Determine the (x, y) coordinate at the center of the cell enclosing the given text.  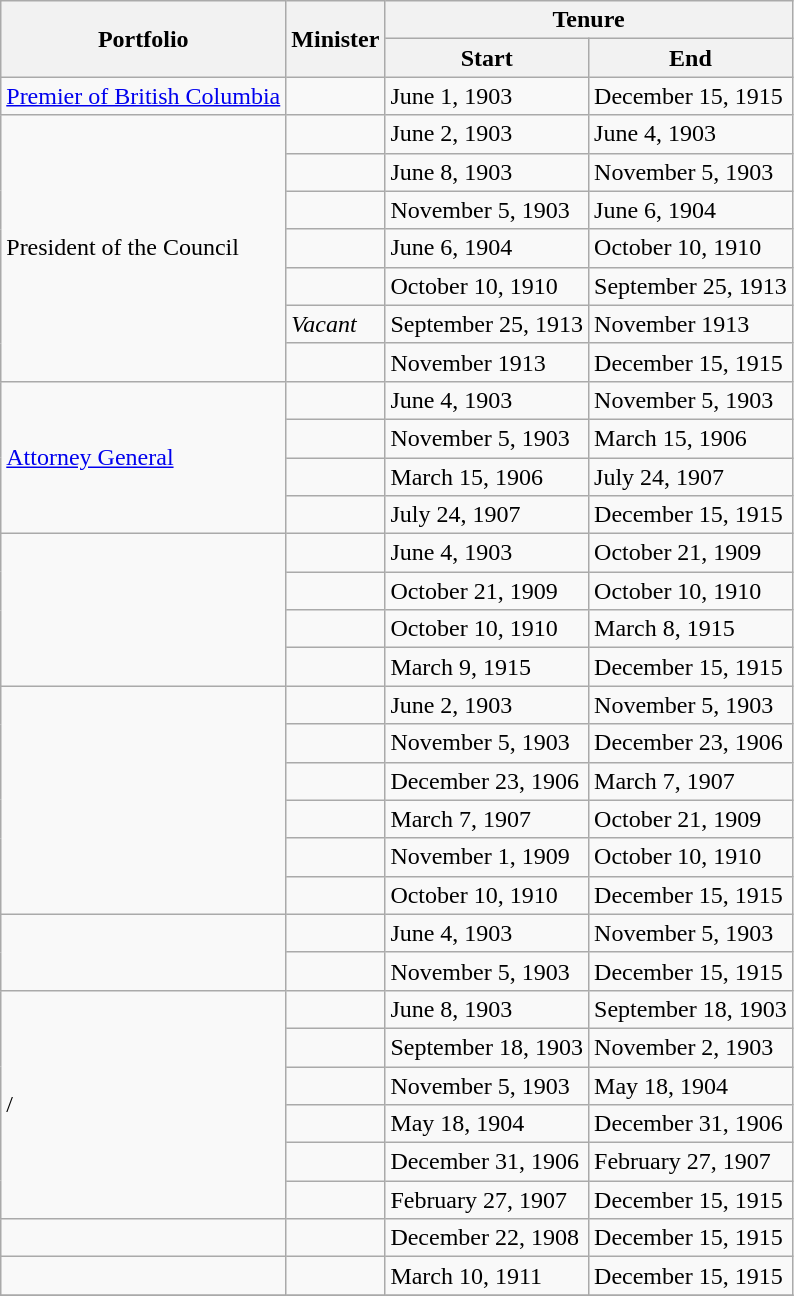
Vacant (336, 324)
President of the Council (144, 248)
November 2, 1903 (691, 1047)
/ (144, 1104)
Premier of British Columbia (144, 96)
Start (487, 58)
Portfolio (144, 39)
Attorney General (144, 457)
November 1, 1909 (487, 857)
End (691, 58)
March 9, 1915 (487, 667)
Minister (336, 39)
Tenure (588, 20)
December 22, 1908 (487, 1238)
March 8, 1915 (691, 629)
June 1, 1903 (487, 96)
March 10, 1911 (487, 1276)
